Capture the cell that displays the provided text and extract its (X, Y) central coordinate. 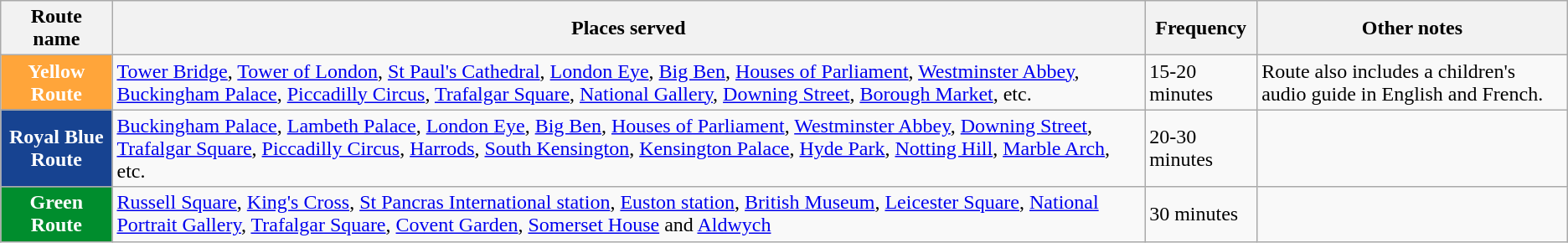
Royal Blue Route (57, 148)
15-20 minutes (1201, 82)
Yellow Route (57, 82)
30 minutes (1201, 215)
Places served (628, 28)
Route name (57, 28)
Route also includes a children's audio guide in English and French. (1412, 82)
Other notes (1412, 28)
Frequency (1201, 28)
Green Route (57, 215)
20-30 minutes (1201, 148)
